Detect which cell encompasses the target text, then output its (X, Y) center coordinate. 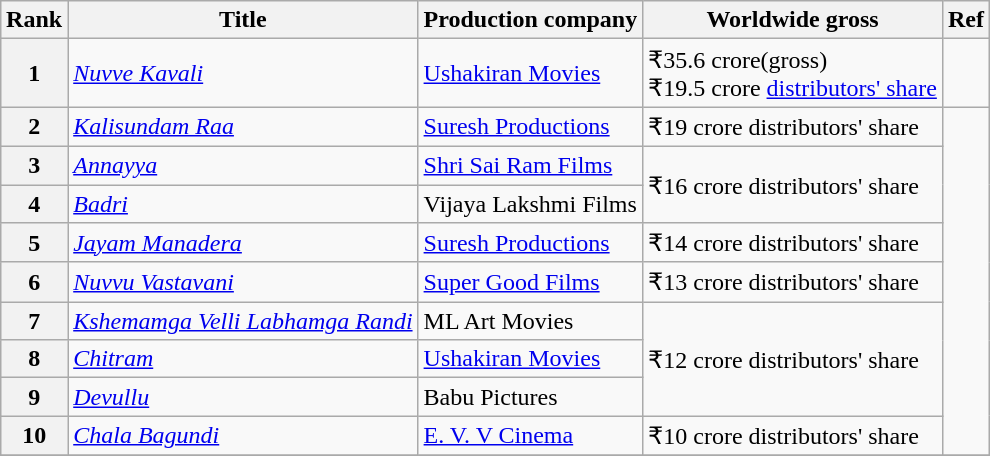
Devullu (243, 397)
Shri Sai Ram Films (530, 165)
₹35.6 crore(gross)₹19.5 crore distributors' share (793, 73)
Annayya (243, 165)
Kshemamga Velli Labhamga Randi (243, 321)
Rank (34, 20)
2 (34, 127)
10 (34, 436)
Worldwide gross (793, 20)
Badri (243, 203)
Super Good Films (530, 282)
Kalisundam Raa (243, 127)
Title (243, 20)
3 (34, 165)
5 (34, 243)
1 (34, 73)
₹19 crore distributors' share (793, 127)
Babu Pictures (530, 397)
ML Art Movies (530, 321)
₹10 crore distributors' share (793, 436)
₹12 crore distributors' share (793, 359)
Chala Bagundi (243, 436)
Chitram (243, 359)
E. V. V Cinema (530, 436)
Ref (966, 20)
Jayam Manadera (243, 243)
9 (34, 397)
Vijaya Lakshmi Films (530, 203)
Nuvve Kavali (243, 73)
₹14 crore distributors' share (793, 243)
8 (34, 359)
6 (34, 282)
Nuvvu Vastavani (243, 282)
7 (34, 321)
₹16 crore distributors' share (793, 184)
₹13 crore distributors' share (793, 282)
4 (34, 203)
Production company (530, 20)
